Capture the cell that displays the provided text and extract its (X, Y) central coordinate. 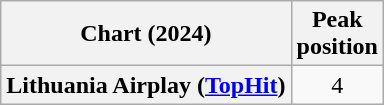
Lithuania Airplay (TopHit) (146, 85)
4 (337, 85)
Chart (2024) (146, 34)
Peakposition (337, 34)
